Extract the [X, Y] coordinate from the center of the cell holding the provided text.  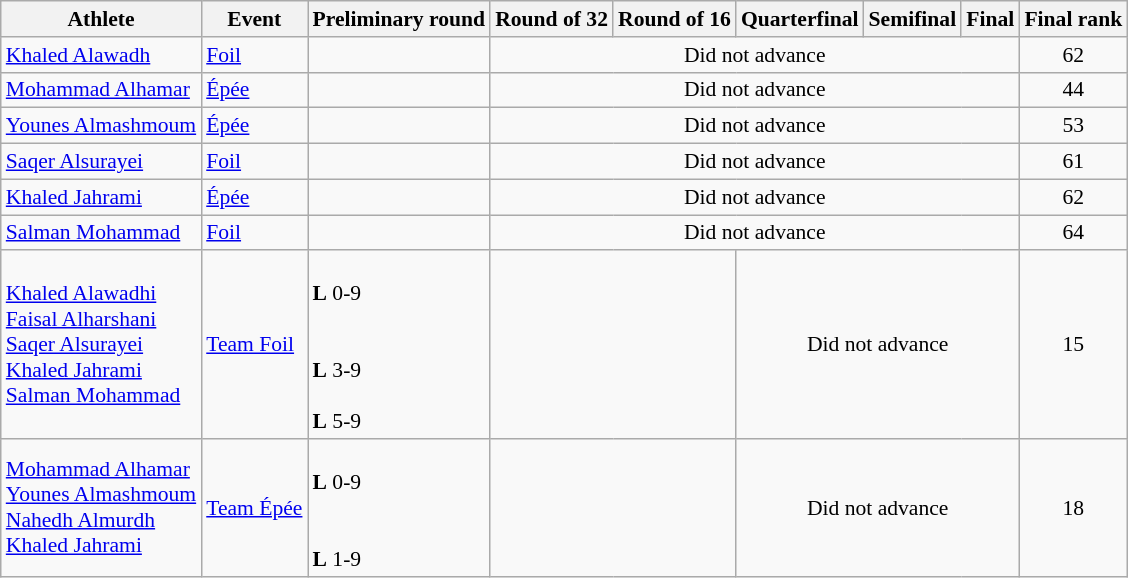
18 [1073, 508]
Final rank [1073, 19]
Team Foil [254, 346]
L 0-9 L 1-9 [400, 508]
Preliminary round [400, 19]
Team Épée [254, 508]
Khaled AlawadhiFaisal AlharshaniSaqer AlsurayeiKhaled JahramiSalman Mohammad [101, 346]
Salman Mohammad [101, 233]
Round of 32 [552, 19]
Semifinal [913, 19]
64 [1073, 233]
Event [254, 19]
Mohammad Alhamar [101, 90]
15 [1073, 346]
Quarterfinal [800, 19]
Final [990, 19]
Khaled Jahrami [101, 197]
Mohammad AlhamarYounes AlmashmoumNahedh AlmurdhKhaled Jahrami [101, 508]
Khaled Alawadh [101, 55]
L 0-9 L 3-9 L 5-9 [400, 346]
53 [1073, 126]
Round of 16 [674, 19]
Saqer Alsurayei [101, 162]
44 [1073, 90]
Younes Almashmoum [101, 126]
Athlete [101, 19]
61 [1073, 162]
